Find where the given text appears and provide that cell's center as (X, Y) coordinate. 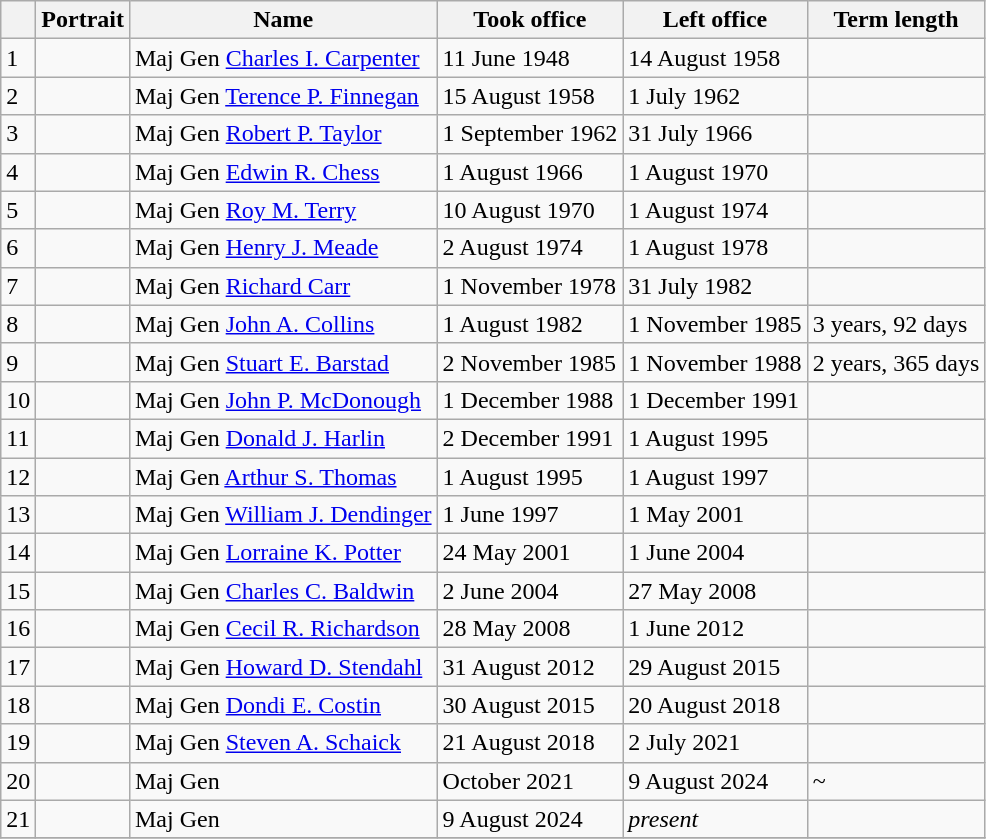
1 August 1970 (715, 172)
20 August 2018 (715, 705)
Maj Gen Steven A. Schaick (283, 743)
9 (18, 362)
7 (18, 286)
15 August 1958 (530, 96)
Maj Gen Richard Carr (283, 286)
2 (18, 96)
Maj Gen Robert P. Taylor (283, 134)
14 August 1958 (715, 58)
2 June 2004 (530, 591)
21 August 2018 (530, 743)
14 (18, 553)
8 (18, 324)
Maj Gen William J. Dendinger (283, 515)
6 (18, 248)
1 August 1978 (715, 248)
4 (18, 172)
present (715, 819)
31 August 2012 (530, 667)
2 December 1991 (530, 438)
1 December 1991 (715, 400)
10 August 1970 (530, 210)
1 November 1978 (530, 286)
18 (18, 705)
1 August 1997 (715, 477)
1 November 1985 (715, 324)
24 May 2001 (530, 553)
~ (896, 781)
5 (18, 210)
Maj Gen Cecil R. Richardson (283, 629)
Maj Gen Charles I. Carpenter (283, 58)
1 May 2001 (715, 515)
1 (18, 58)
Maj Gen Terence P. Finnegan (283, 96)
Took office (530, 20)
1 June 2012 (715, 629)
27 May 2008 (715, 591)
12 (18, 477)
Name (283, 20)
1 August 1982 (530, 324)
31 July 1982 (715, 286)
Maj Gen Dondi E. Costin (283, 705)
Maj Gen John P. McDonough (283, 400)
1 August 1974 (715, 210)
2 November 1985 (530, 362)
Maj Gen Lorraine K. Potter (283, 553)
30 August 2015 (530, 705)
31 July 1966 (715, 134)
Maj Gen John A. Collins (283, 324)
2 July 2021 (715, 743)
13 (18, 515)
Left office (715, 20)
Maj Gen Donald J. Harlin (283, 438)
1 July 1962 (715, 96)
17 (18, 667)
1 June 2004 (715, 553)
Maj Gen Howard D. Stendahl (283, 667)
3 (18, 134)
October 2021 (530, 781)
2 August 1974 (530, 248)
Maj Gen Stuart E. Barstad (283, 362)
28 May 2008 (530, 629)
Term length (896, 20)
3 years, 92 days (896, 324)
1 December 1988 (530, 400)
11 June 1948 (530, 58)
11 (18, 438)
1 September 1962 (530, 134)
1 August 1966 (530, 172)
Portrait (83, 20)
16 (18, 629)
10 (18, 400)
2 years, 365 days (896, 362)
29 August 2015 (715, 667)
1 November 1988 (715, 362)
15 (18, 591)
19 (18, 743)
Maj Gen Edwin R. Chess (283, 172)
20 (18, 781)
21 (18, 819)
1 June 1997 (530, 515)
Maj Gen Charles C. Baldwin (283, 591)
Maj Gen Henry J. Meade (283, 248)
Maj Gen Arthur S. Thomas (283, 477)
Maj Gen Roy M. Terry (283, 210)
